Search for the cell housing the specified text and yield its [X, Y] center coordinate. 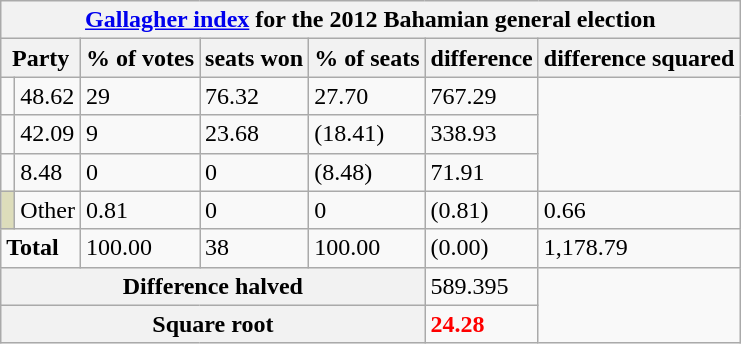
difference squared [638, 58]
42.09 [48, 134]
71.91 [482, 172]
% of seats [367, 58]
589.395 [482, 286]
27.70 [367, 96]
24.28 [482, 324]
Gallagher index for the 2012 Bahamian general election [370, 20]
(18.41) [367, 134]
seats won [254, 58]
Total [41, 248]
Other [48, 210]
338.93 [482, 134]
8.48 [48, 172]
23.68 [254, 134]
Party [41, 58]
767.29 [482, 96]
38 [254, 248]
1,178.79 [638, 248]
% of votes [140, 58]
0.66 [638, 210]
difference [482, 58]
(0.81) [482, 210]
76.32 [254, 96]
Difference halved [213, 286]
48.62 [48, 96]
(8.48) [367, 172]
Square root [213, 324]
(0.00) [482, 248]
29 [140, 96]
0.81 [140, 210]
9 [140, 134]
